Scan for the cell matching the given text and deliver its (X, Y) coordinate at center. 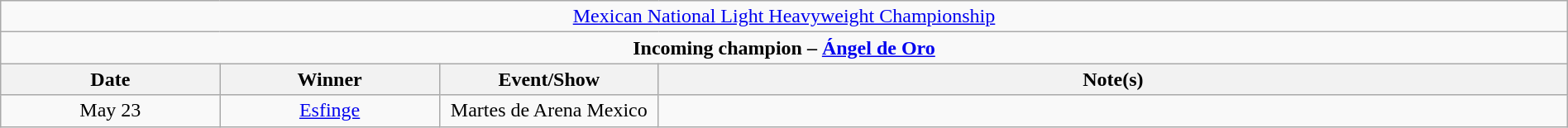
May 23 (111, 111)
Mexican National Light Heavyweight Championship (784, 17)
Incoming champion – Ángel de Oro (784, 48)
Date (111, 79)
Event/Show (549, 79)
Winner (329, 79)
Note(s) (1113, 79)
Esfinge (329, 111)
Martes de Arena Mexico (549, 111)
